Return [X, Y] of the center of cell containing provided text 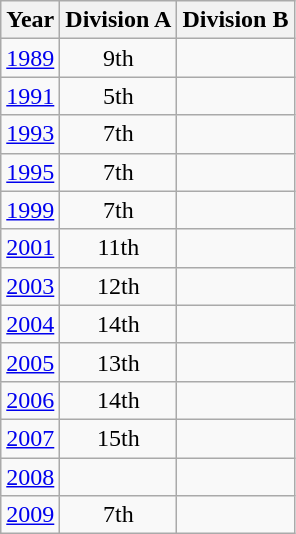
13th [118, 362]
Division B [236, 20]
1993 [30, 134]
2004 [30, 324]
Division A [118, 20]
2003 [30, 286]
5th [118, 96]
12th [118, 286]
11th [118, 248]
2007 [30, 438]
1995 [30, 172]
2001 [30, 248]
2005 [30, 362]
1999 [30, 210]
1989 [30, 58]
Year [30, 20]
2009 [30, 515]
2008 [30, 477]
9th [118, 58]
2006 [30, 400]
15th [118, 438]
1991 [30, 96]
